Search for the cell housing the specified text and yield its (X, Y) center coordinate. 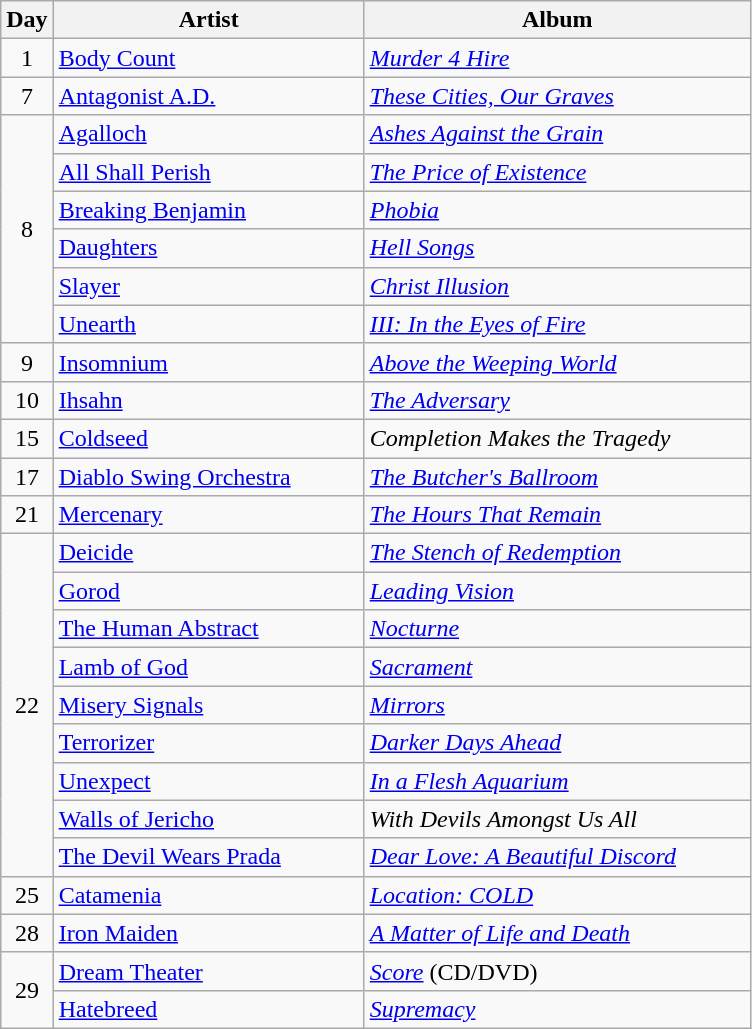
Score (CD/DVD) (557, 971)
The Devil Wears Prada (208, 857)
9 (27, 362)
Unearth (208, 324)
28 (27, 933)
10 (27, 400)
Body Count (208, 58)
All Shall Perish (208, 172)
Dear Love: A Beautiful Discord (557, 857)
Mercenary (208, 515)
Supremacy (557, 1009)
Coldseed (208, 438)
A Matter of Life and Death (557, 933)
22 (27, 706)
In a Flesh Aquarium (557, 781)
Phobia (557, 210)
The Butcher's Ballroom (557, 477)
Ihsahn (208, 400)
Slayer (208, 286)
Iron Maiden (208, 933)
Above the Weeping World (557, 362)
Christ Illusion (557, 286)
Completion Makes the Tragedy (557, 438)
Breaking Benjamin (208, 210)
Hell Songs (557, 248)
Murder 4 Hire (557, 58)
Diablo Swing Orchestra (208, 477)
Album (557, 20)
These Cities, Our Graves (557, 96)
Artist (208, 20)
Location: COLD (557, 895)
The Adversary (557, 400)
With Devils Amongst Us All (557, 819)
17 (27, 477)
Dream Theater (208, 971)
Lamb of God (208, 667)
III: In the Eyes of Fire (557, 324)
The Human Abstract (208, 629)
21 (27, 515)
The Stench of Redemption (557, 553)
Deicide (208, 553)
Leading Vision (557, 591)
Misery Signals (208, 705)
The Hours That Remain (557, 515)
Unexpect (208, 781)
Hatebreed (208, 1009)
Day (27, 20)
Catamenia (208, 895)
15 (27, 438)
1 (27, 58)
29 (27, 990)
Daughters (208, 248)
8 (27, 229)
Ashes Against the Grain (557, 134)
Walls of Jericho (208, 819)
7 (27, 96)
The Price of Existence (557, 172)
Mirrors (557, 705)
Antagonist A.D. (208, 96)
Nocturne (557, 629)
Agalloch (208, 134)
Insomnium (208, 362)
Gorod (208, 591)
25 (27, 895)
Sacrament (557, 667)
Darker Days Ahead (557, 743)
Terrorizer (208, 743)
